For the text-containing cell, return its midpoint in [X, Y] coordinate format. 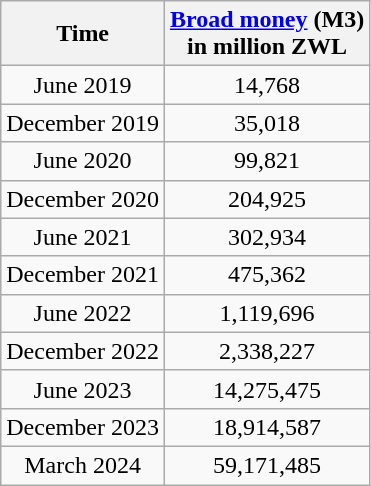
99,821 [266, 161]
14,768 [266, 85]
June 2022 [83, 313]
June 2023 [83, 389]
December 2022 [83, 351]
35,018 [266, 123]
June 2021 [83, 237]
December 2023 [83, 427]
June 2020 [83, 161]
475,362 [266, 275]
June 2019 [83, 85]
Time [83, 34]
December 2020 [83, 199]
59,171,485 [266, 465]
18,914,587 [266, 427]
December 2019 [83, 123]
1,119,696 [266, 313]
2,338,227 [266, 351]
Broad money (M3)in million ZWL [266, 34]
204,925 [266, 199]
302,934 [266, 237]
14,275,475 [266, 389]
March 2024 [83, 465]
December 2021 [83, 275]
